Detect which cell encompasses the target text, then output its [X, Y] center coordinate. 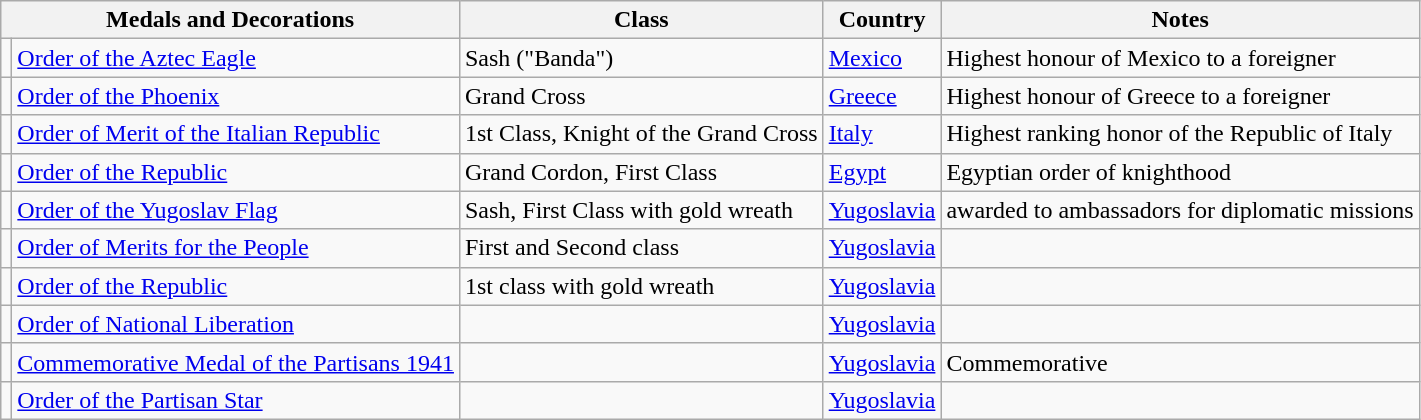
Order of Merit of the Italian Republic [236, 134]
Medals and Decorations [230, 20]
Grand Cross [641, 96]
Highest ranking honor of the Republic of Italy [1180, 134]
Mexico [882, 58]
Order of the Aztec Eagle [236, 58]
Commemorative [1180, 362]
awarded to ambassadors for diplomatic missions [1180, 210]
Notes [1180, 20]
Order of the Partisan Star [236, 400]
Sash ("Banda") [641, 58]
1st Class, Knight of the Grand Cross [641, 134]
Order of the Phoenix [236, 96]
Egyptian order of knighthood [1180, 172]
Highest honour of Mexico to a foreigner [1180, 58]
Sash, First Class with gold wreath [641, 210]
Italy [882, 134]
Greece [882, 96]
Order of the Yugoslav Flag [236, 210]
Country [882, 20]
Commemorative Medal of the Partisans 1941 [236, 362]
Grand Cordon, First Class [641, 172]
Order of Merits for the People [236, 248]
Egypt [882, 172]
First and Second class [641, 248]
Class [641, 20]
Order of National Liberation [236, 324]
Highest honour of Greece to a foreigner [1180, 96]
1st class with gold wreath [641, 286]
